Identify which cell holds the provided text, then report its (X, Y) central coordinate. 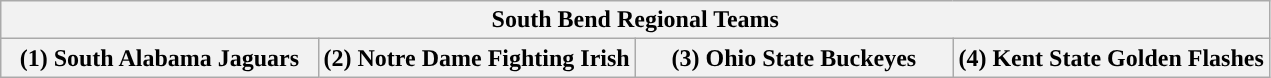
(2) Notre Dame Fighting Irish (476, 58)
(1) South Alabama Jaguars (160, 58)
(4) Kent State Golden Flashes (1110, 58)
South Bend Regional Teams (636, 20)
(3) Ohio State Buckeyes (794, 58)
